Return the (X, Y) coordinate for the center point of the cell that contains the specified text.  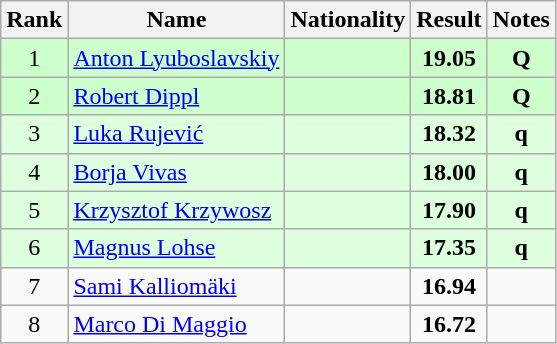
Luka Rujević (176, 134)
8 (34, 324)
4 (34, 172)
Magnus Lohse (176, 248)
Robert Dippl (176, 96)
16.94 (449, 286)
Name (176, 20)
Notes (521, 20)
7 (34, 286)
Marco Di Maggio (176, 324)
Krzysztof Krzywosz (176, 210)
17.90 (449, 210)
Result (449, 20)
1 (34, 58)
17.35 (449, 248)
Anton Lyuboslavskiy (176, 58)
18.32 (449, 134)
19.05 (449, 58)
16.72 (449, 324)
Borja Vivas (176, 172)
Rank (34, 20)
18.81 (449, 96)
6 (34, 248)
18.00 (449, 172)
5 (34, 210)
3 (34, 134)
Sami Kalliomäki (176, 286)
2 (34, 96)
Nationality (348, 20)
